Find where the given text appears and provide that cell's center as [x, y] coordinate. 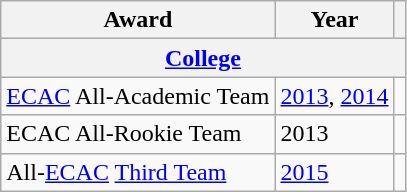
2013, 2014 [334, 96]
2013 [334, 134]
ECAC All-Rookie Team [138, 134]
ECAC All-Academic Team [138, 96]
All-ECAC Third Team [138, 172]
College [203, 58]
Year [334, 20]
Award [138, 20]
2015 [334, 172]
